Output the (x, y) coordinate of the center of the cell containing the given text.  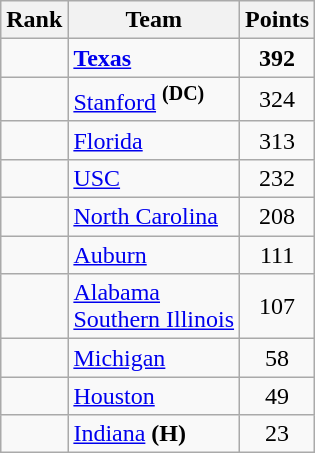
58 (278, 358)
Points (278, 20)
49 (278, 396)
Rank (34, 20)
Stanford (DC) (154, 100)
23 (278, 434)
Michigan (154, 358)
208 (278, 217)
Auburn (154, 255)
313 (278, 140)
USC (154, 178)
111 (278, 255)
Indiana (H) (154, 434)
107 (278, 306)
Florida (154, 140)
232 (278, 178)
324 (278, 100)
392 (278, 58)
Team (154, 20)
AlabamaSouthern Illinois (154, 306)
Texas (154, 58)
North Carolina (154, 217)
Houston (154, 396)
